Identify which cell holds the provided text, then report its [X, Y] central coordinate. 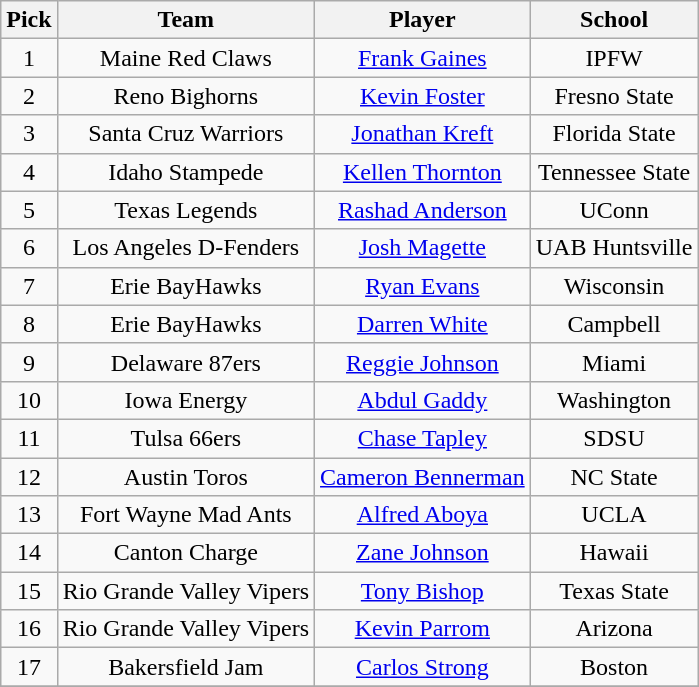
15 [29, 591]
Kellen Thornton [423, 172]
UCLA [614, 515]
12 [29, 477]
Austin Toros [186, 477]
1 [29, 58]
Josh Magette [423, 248]
14 [29, 553]
10 [29, 400]
Bakersfield Jam [186, 667]
Frank Gaines [423, 58]
Chase Tapley [423, 438]
Maine Red Claws [186, 58]
Reno Bighorns [186, 96]
Santa Cruz Warriors [186, 134]
Ryan Evans [423, 286]
Arizona [614, 629]
Cameron Bennerman [423, 477]
Zane Johnson [423, 553]
5 [29, 210]
Pick [29, 20]
Wisconsin [614, 286]
Player [423, 20]
9 [29, 362]
Hawaii [614, 553]
7 [29, 286]
4 [29, 172]
UConn [614, 210]
Darren White [423, 324]
17 [29, 667]
6 [29, 248]
13 [29, 515]
NC State [614, 477]
Texas State [614, 591]
Abdul Gaddy [423, 400]
Delaware 87ers [186, 362]
Carlos Strong [423, 667]
Campbell [614, 324]
Fort Wayne Mad Ants [186, 515]
2 [29, 96]
SDSU [614, 438]
Team [186, 20]
8 [29, 324]
Rashad Anderson [423, 210]
Reggie Johnson [423, 362]
Texas Legends [186, 210]
UAB Huntsville [614, 248]
Alfred Aboya [423, 515]
Boston [614, 667]
School [614, 20]
Kevin Foster [423, 96]
Jonathan Kreft [423, 134]
Idaho Stampede [186, 172]
Miami [614, 362]
3 [29, 134]
Kevin Parrom [423, 629]
Tennessee State [614, 172]
Fresno State [614, 96]
Canton Charge [186, 553]
Los Angeles D-Fenders [186, 248]
Tulsa 66ers [186, 438]
IPFW [614, 58]
Washington [614, 400]
16 [29, 629]
Iowa Energy [186, 400]
Tony Bishop [423, 591]
Florida State [614, 134]
11 [29, 438]
